Identify which cell holds the provided text, then report its (x, y) central coordinate. 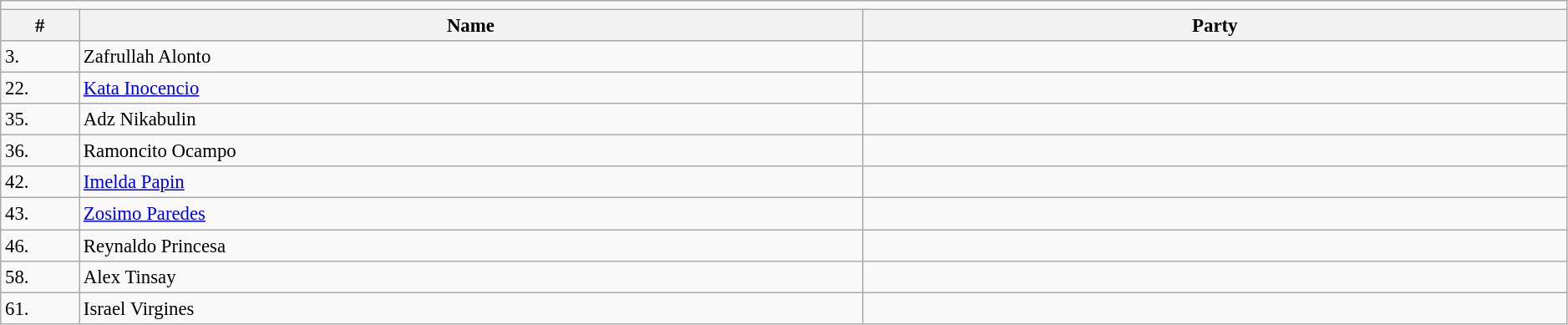
Alex Tinsay (471, 277)
36. (40, 151)
Kata Inocencio (471, 89)
Ramoncito Ocampo (471, 151)
43. (40, 214)
46. (40, 246)
42. (40, 183)
Reynaldo Princesa (471, 246)
58. (40, 277)
Adz Nikabulin (471, 119)
Party (1215, 26)
# (40, 26)
Zosimo Paredes (471, 214)
22. (40, 89)
Imelda Papin (471, 183)
Zafrullah Alonto (471, 57)
35. (40, 119)
61. (40, 308)
Name (471, 26)
Israel Virgines (471, 308)
3. (40, 57)
